Locate the cell with the specified text and output its (x, y) center coordinate. 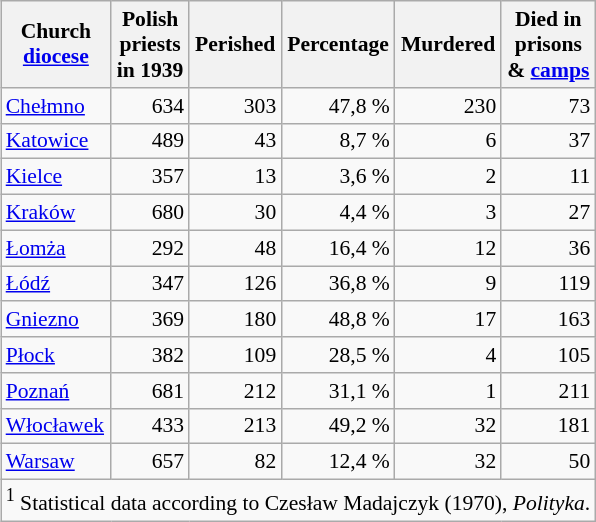
Polish priests in 1939 (150, 44)
2 (448, 177)
1 Statistical data according to Czesław Madajczyk (1970), Polityka. (298, 500)
Died in prisons & camps (548, 44)
Katowice (56, 141)
11 (548, 177)
Kraków (56, 212)
109 (235, 355)
12 (448, 248)
8,7 % (338, 141)
213 (235, 426)
31,1 % (338, 390)
303 (235, 105)
Łomża (56, 248)
634 (150, 105)
357 (150, 177)
49,2 % (338, 426)
1 (448, 390)
9 (448, 284)
347 (150, 284)
369 (150, 319)
212 (235, 390)
433 (150, 426)
36,8 % (338, 284)
48 (235, 248)
Percentage (338, 44)
3 (448, 212)
17 (448, 319)
119 (548, 284)
30 (235, 212)
12,4 % (338, 462)
680 (150, 212)
Płock (56, 355)
Łódź (56, 284)
163 (548, 319)
13 (235, 177)
382 (150, 355)
126 (235, 284)
50 (548, 462)
Włocławek (56, 426)
28,5 % (338, 355)
681 (150, 390)
180 (235, 319)
Murdered (448, 44)
27 (548, 212)
4 (448, 355)
47,8 % (338, 105)
36 (548, 248)
37 (548, 141)
Poznań (56, 390)
Gniezno (56, 319)
3,6 % (338, 177)
489 (150, 141)
Chełmno (56, 105)
48,8 % (338, 319)
211 (548, 390)
6 (448, 141)
181 (548, 426)
73 (548, 105)
Kielce (56, 177)
82 (235, 462)
43 (235, 141)
657 (150, 462)
4,4 % (338, 212)
105 (548, 355)
Church diocese (56, 44)
Warsaw (56, 462)
292 (150, 248)
16,4 % (338, 248)
Perished (235, 44)
230 (448, 105)
